Return the (x, y) coordinate for the center point of the cell that contains the specified text.  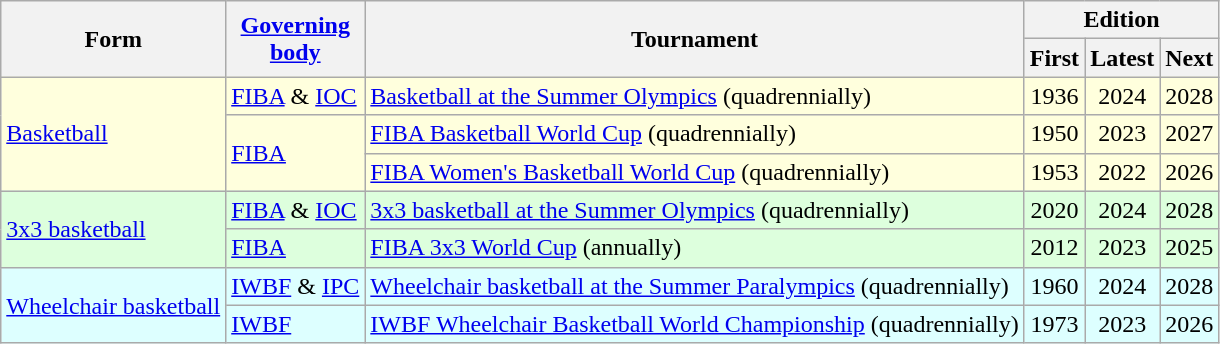
IWBF Wheelchair Basketball World Championship (quadrennially) (694, 324)
Governingbody (296, 39)
1936 (1054, 96)
Edition (1121, 20)
Tournament (694, 39)
Next (1190, 58)
2022 (1122, 172)
Wheelchair basketball at the Summer Paralympics (quadrennially) (694, 286)
2025 (1190, 248)
Form (114, 39)
2012 (1054, 248)
Basketball at the Summer Olympics (quadrennially) (694, 96)
Wheelchair basketball (114, 305)
FIBA Basketball World Cup (quadrennially) (694, 134)
FIBA 3x3 World Cup (annually) (694, 248)
2020 (1054, 210)
1960 (1054, 286)
1953 (1054, 172)
2027 (1190, 134)
IWBF (296, 324)
3x3 basketball at the Summer Olympics (quadrennially) (694, 210)
Latest (1122, 58)
Basketball (114, 134)
3x3 basketball (114, 229)
1950 (1054, 134)
First (1054, 58)
1973 (1054, 324)
FIBA Women's Basketball World Cup (quadrennially) (694, 172)
IWBF & IPC (296, 286)
